Scan for the cell matching the given text and deliver its [X, Y] coordinate at center. 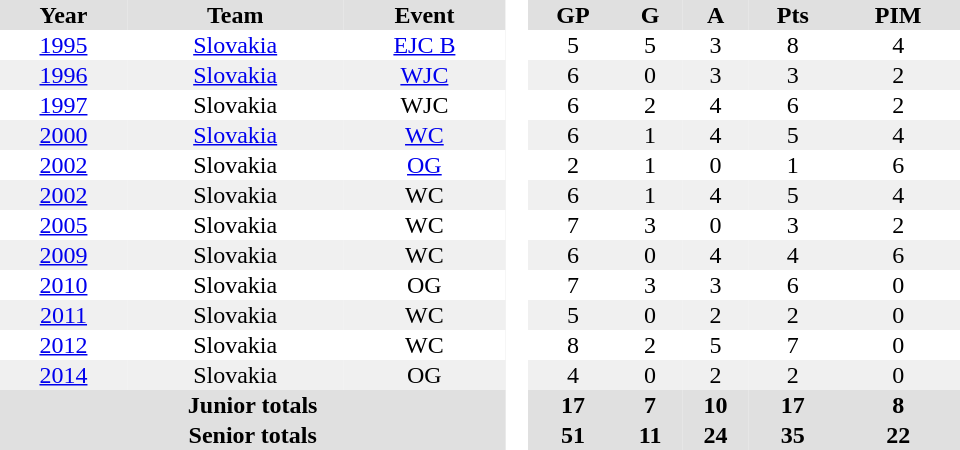
EJC B [424, 45]
1997 [64, 105]
PIM [898, 15]
Year [64, 15]
35 [792, 435]
G [650, 15]
2005 [64, 225]
51 [573, 435]
2014 [64, 375]
2009 [64, 255]
A [716, 15]
Junior totals [252, 405]
2011 [64, 315]
Event [424, 15]
1996 [64, 75]
22 [898, 435]
GP [573, 15]
2000 [64, 135]
1995 [64, 45]
24 [716, 435]
11 [650, 435]
Senior totals [252, 435]
Pts [792, 15]
10 [716, 405]
2012 [64, 345]
Team [236, 15]
2010 [64, 285]
